Identify which cell holds the provided text, then report its [X, Y] central coordinate. 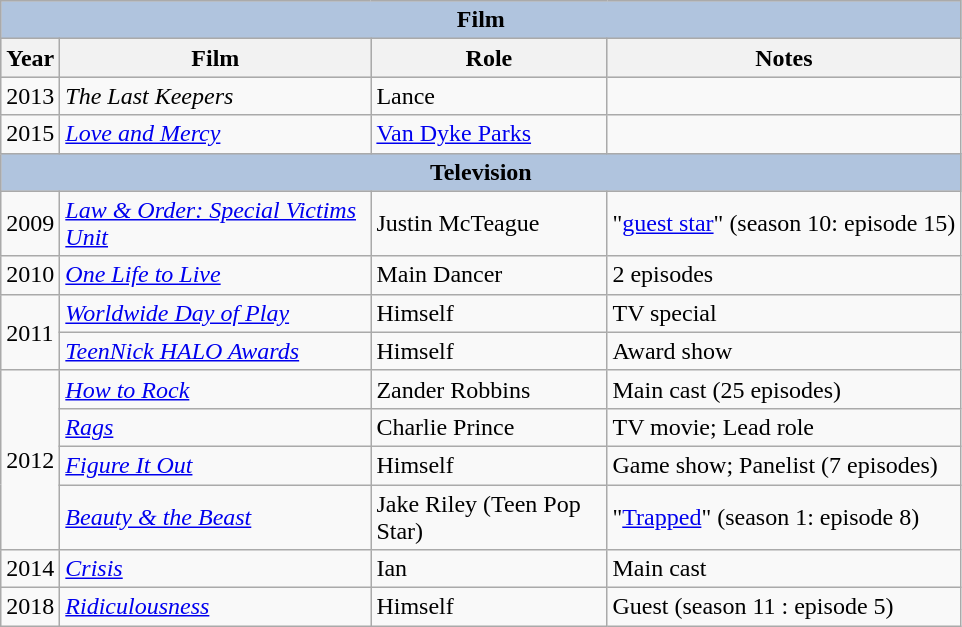
Law & Order: Special Victims Unit [216, 224]
TV special [784, 313]
2 episodes [784, 275]
Beauty & the Beast [216, 516]
Television [481, 172]
Lance [489, 96]
Worldwide Day of Play [216, 313]
Crisis [216, 569]
Love and Mercy [216, 134]
2010 [30, 275]
Year [30, 58]
Game show; Panelist (7 episodes) [784, 465]
Zander Robbins [489, 389]
Figure It Out [216, 465]
The Last Keepers [216, 96]
Role [489, 58]
Ridiculousness [216, 607]
How to Rock [216, 389]
2011 [30, 332]
Rags [216, 427]
2015 [30, 134]
Charlie Prince [489, 427]
2018 [30, 607]
Notes [784, 58]
TV movie; Lead role [784, 427]
Ian [489, 569]
Main cast (25 episodes) [784, 389]
2014 [30, 569]
2013 [30, 96]
Jake Riley (Teen Pop Star) [489, 516]
"Trapped" (season 1: episode 8) [784, 516]
"guest star" (season 10: episode 15) [784, 224]
Van Dyke Parks [489, 134]
2012 [30, 460]
One Life to Live [216, 275]
Main cast [784, 569]
2009 [30, 224]
Award show [784, 351]
Main Dancer [489, 275]
Guest (season 11 : episode 5) [784, 607]
TeenNick HALO Awards [216, 351]
Justin McTeague [489, 224]
